Identify which cell holds the provided text, then report its (X, Y) central coordinate. 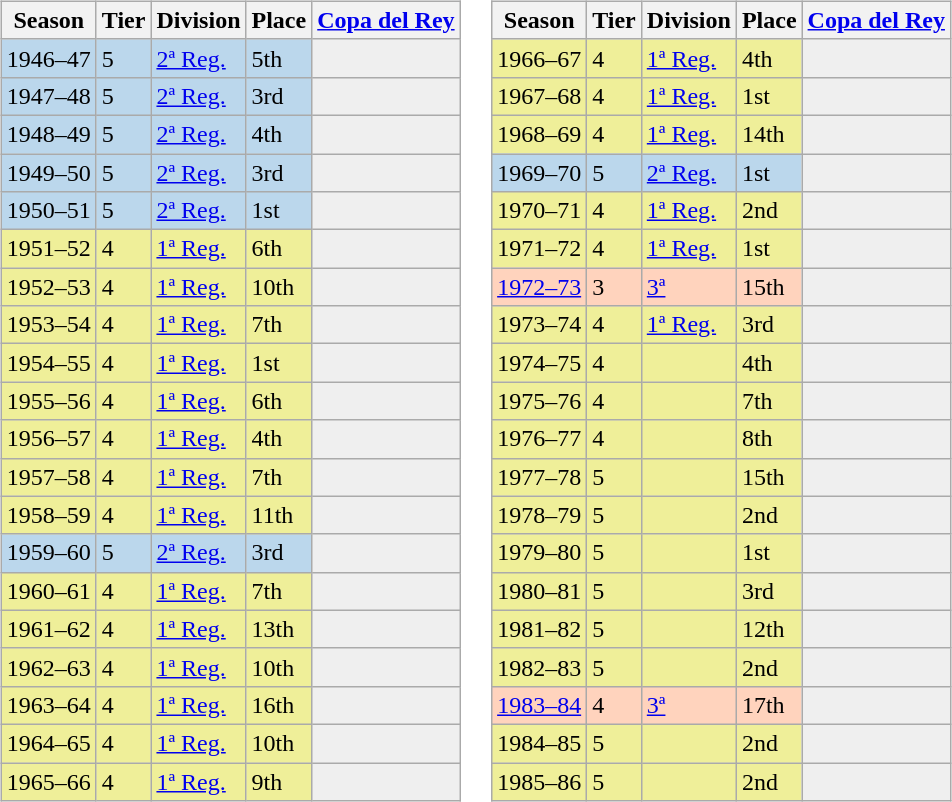
12th (769, 629)
1976–77 (540, 439)
9th (279, 781)
1953–54 (48, 325)
1964–65 (48, 743)
1965–66 (48, 781)
1984–85 (540, 743)
1974–75 (540, 363)
8th (769, 439)
1951–52 (48, 249)
1977–78 (540, 477)
3 (614, 287)
1980–81 (540, 591)
1966–67 (540, 58)
1975–76 (540, 401)
1961–62 (48, 629)
1947–48 (48, 96)
17th (769, 705)
11th (279, 515)
1946–47 (48, 58)
1957–58 (48, 477)
1967–68 (540, 96)
1956–57 (48, 439)
1954–55 (48, 363)
1985–86 (540, 781)
1968–69 (540, 134)
1963–64 (48, 705)
1978–79 (540, 515)
1971–72 (540, 249)
1949–50 (48, 173)
1948–49 (48, 134)
1983–84 (540, 705)
1959–60 (48, 553)
16th (279, 705)
1952–53 (48, 287)
1982–83 (540, 667)
1950–51 (48, 211)
1958–59 (48, 515)
1960–61 (48, 591)
13th (279, 629)
1962–63 (48, 667)
1981–82 (540, 629)
1969–70 (540, 173)
1955–56 (48, 401)
14th (769, 134)
5th (279, 58)
1970–71 (540, 211)
1973–74 (540, 325)
1972–73 (540, 287)
1979–80 (540, 553)
